Find where the given text appears and provide that cell's center as [x, y] coordinate. 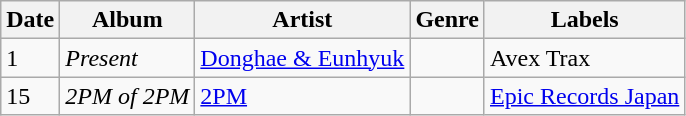
Date [30, 20]
1 [30, 58]
2PM of 2PM [128, 96]
Avex Trax [584, 58]
Present [128, 58]
Album [128, 20]
2PM [302, 96]
15 [30, 96]
Epic Records Japan [584, 96]
Genre [448, 20]
Labels [584, 20]
Artist [302, 20]
Donghae & Eunhyuk [302, 58]
